Extract the (x, y) coordinate from the center of the cell holding the provided text.  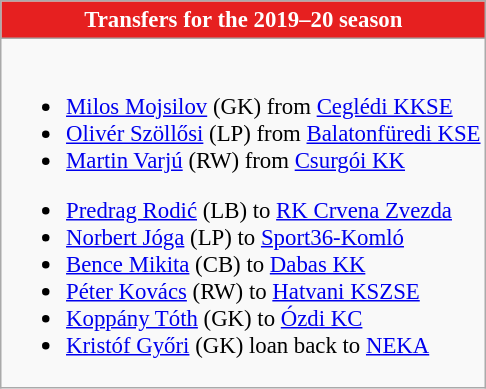
Transfers for the 2019–20 season (244, 20)
